Locate the cell with the specified text and output its [X, Y] center coordinate. 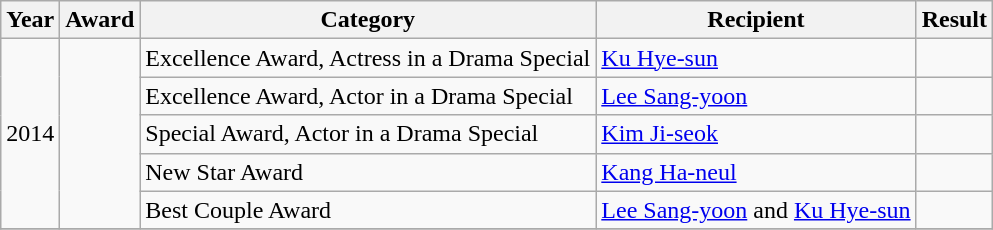
Category [368, 20]
Lee Sang-yoon and Ku Hye-sun [756, 210]
Kang Ha-neul [756, 172]
Result [954, 20]
New Star Award [368, 172]
Excellence Award, Actress in a Drama Special [368, 58]
2014 [30, 134]
Ku Hye-sun [756, 58]
Best Couple Award [368, 210]
Special Award, Actor in a Drama Special [368, 134]
Excellence Award, Actor in a Drama Special [368, 96]
Recipient [756, 20]
Award [100, 20]
Kim Ji-seok [756, 134]
Year [30, 20]
Lee Sang-yoon [756, 96]
